For the text-containing cell, return its midpoint in (x, y) coordinate format. 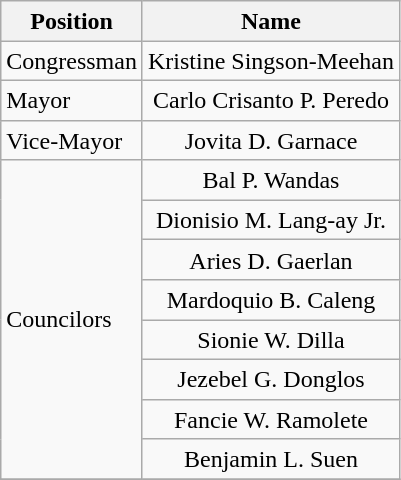
Dionisio M. Lang-ay Jr. (270, 220)
Mardoquio B. Caleng (270, 300)
Jovita D. Garnace (270, 140)
Sionie W. Dilla (270, 340)
Congressman (72, 61)
Aries D. Gaerlan (270, 260)
Bal P. Wandas (270, 180)
Jezebel G. Donglos (270, 379)
Vice-Mayor (72, 140)
Mayor (72, 100)
Name (270, 21)
Position (72, 21)
Fancie W. Ramolete (270, 419)
Councilors (72, 320)
Carlo Crisanto P. Peredo (270, 100)
Kristine Singson-Meehan (270, 61)
Benjamin L. Suen (270, 459)
